Extract the (x, y) coordinate from the center of the cell holding the provided text.  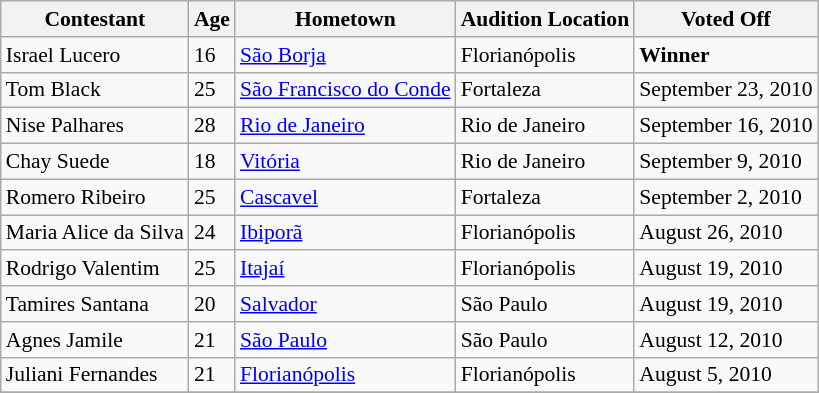
Tom Black (95, 90)
Ibiporã (346, 233)
Contestant (95, 19)
24 (212, 233)
Nise Palhares (95, 126)
Juliani Fernandes (95, 375)
São Borja (346, 55)
Maria Alice da Silva (95, 233)
September 2, 2010 (726, 197)
September 16, 2010 (726, 126)
18 (212, 162)
Salvador (346, 304)
Voted Off (726, 19)
August 12, 2010 (726, 340)
Itajaí (346, 269)
São Francisco do Conde (346, 90)
September 9, 2010 (726, 162)
16 (212, 55)
August 26, 2010 (726, 233)
August 5, 2010 (726, 375)
Rodrigo Valentim (95, 269)
Hometown (346, 19)
Age (212, 19)
28 (212, 126)
Israel Lucero (95, 55)
Audition Location (546, 19)
Winner (726, 55)
Chay Suede (95, 162)
20 (212, 304)
Tamires Santana (95, 304)
Cascavel (346, 197)
Agnes Jamile (95, 340)
Romero Ribeiro (95, 197)
Vitória (346, 162)
September 23, 2010 (726, 90)
